Identify which cell holds the provided text, then report its (X, Y) central coordinate. 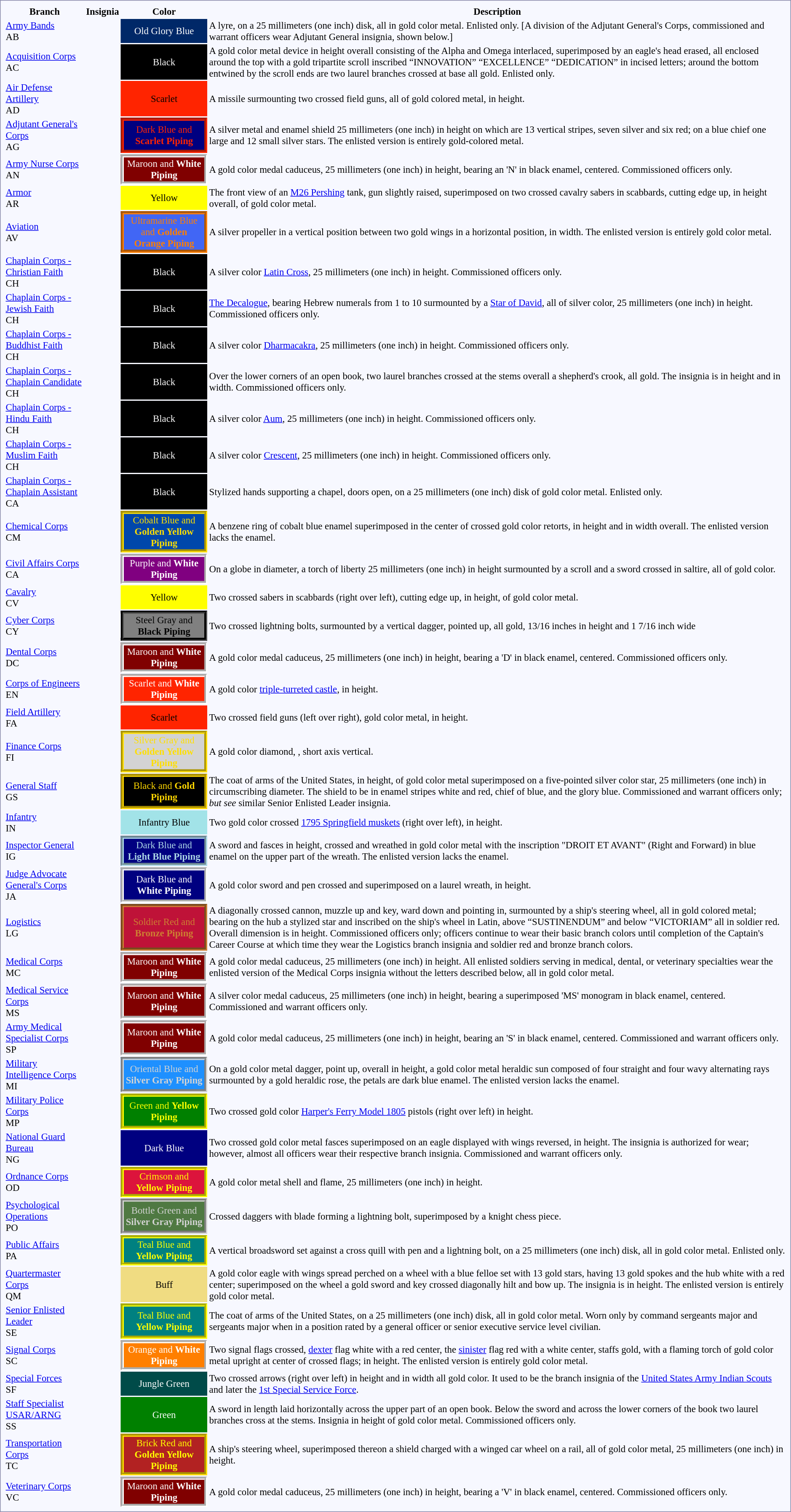
Signal CorpsSC (45, 1355)
ArmorAR (45, 198)
Green (164, 1415)
Veterinary CorpsVC (45, 1492)
Chaplain Corps - Muslim FaithCH (45, 455)
Medical Service CorpsMS (45, 1001)
A gold color medal caduceus, 25 millimeters (one inch) in height, bearing an 'S' in black enamel, centered. Commissioned and warrant officers only. (497, 1038)
Quartermaster CorpsQM (45, 1284)
Soldier Red and Bronze Piping (164, 927)
Army BandsAB (45, 31)
Cyber CorpsCY (45, 626)
Adjutant General's CorpsAG (45, 135)
Black and Gold Piping (164, 791)
Military Police CorpsMP (45, 1111)
Chemical CorpsCM (45, 532)
A gold color medal caduceus, 25 millimeters (one inch) in height, bearing an 'N' in black enamel, centered. Commissioned officers only. (497, 169)
Air Defense ArtilleryAD (45, 99)
Acquisition CorpsAC (45, 62)
Purple and White Piping (164, 569)
A silver color Aum, 25 millimeters (one inch) in height. Commissioned officers only. (497, 418)
Stylized hands supporting a chapel, doors open, on a 25 millimeters (one inch) disk of gold color metal. Enlisted only. (497, 492)
Cobalt Blue and Golden Yellow Piping (164, 532)
Medical CorpsMC (45, 967)
Chaplain Corps - Buddhist FaithCH (45, 345)
CavalryCV (45, 598)
Chaplain Corps - Chaplain CandidateCH (45, 382)
A gold color diamond, , short axis vertical. (497, 752)
Ultramarine Blue and Golden Orange Piping (164, 232)
Dark Blue and Scarlet Piping (164, 135)
Jungle Green (164, 1384)
Judge Advocate General's CorpsJA (45, 885)
Field ArtilleryFA (45, 717)
Steel Gray and Black Piping (164, 626)
Infantry Blue (164, 823)
A gold color metal shell and flame, 25 millimeters (one inch) in height. (497, 1182)
A silver color Dharmacakra, 25 millimeters (one inch) in height. Commissioned officers only. (497, 345)
Dark Blue (164, 1148)
Dark Blue and White Piping (164, 885)
Two gold color crossed 1795 Springfield muskets (right over left), in height. (497, 823)
A gold color medal caduceus, 25 millimeters (one inch) in height, bearing a 'D' in black enamel, centered. Commissioned officers only. (497, 657)
Chaplain Corps - Hindu FaithCH (45, 418)
Chaplain Corps - Chaplain AssistantCA (45, 492)
Corps of EngineersEN (45, 689)
LogisticsLG (45, 927)
Psychological OperationsPO (45, 1216)
A gold color triple-turreted castle, in height. (497, 689)
General StaffGS (45, 791)
Branch (45, 11)
Scarlet and White Piping (164, 689)
Chaplain Corps - Christian FaithCH (45, 272)
Ordnance CorpsOD (45, 1182)
Oriental Blue and Silver Gray Piping (164, 1075)
Senior Enlisted LeaderSE (45, 1321)
Dark Blue and Light Blue Piping (164, 851)
Green and Yellow Piping (164, 1111)
Army Medical Specialist CorpsSP (45, 1038)
Buff (164, 1284)
Dental CorpsDC (45, 657)
AviationAV (45, 232)
A gold color medal caduceus, 25 millimeters (one inch) in height, bearing a 'V' in black enamel, centered. Commissioned officers only. (497, 1492)
Staff Specialist USAR/ARNGSS (45, 1415)
Brick Red and Golden Yellow Piping (164, 1455)
Description (497, 11)
Transportation CorpsTC (45, 1455)
InfantryIN (45, 823)
Insignia (103, 11)
Military Intelligence CorpsMI (45, 1075)
Chaplain Corps - Jewish FaithCH (45, 308)
National Guard BureauNG (45, 1148)
Color (164, 11)
Two crossed field guns (left over right), gold color metal, in height. (497, 717)
A silver color Crescent, 25 millimeters (one inch) in height. Commissioned officers only. (497, 455)
Silver Gray and Golden Yellow Piping (164, 752)
Crossed daggers with blade forming a lightning bolt, superimposed by a knight chess piece. (497, 1216)
Two crossed gold color Harper's Ferry Model 1805 pistols (right over left) in height. (497, 1111)
A silver color Latin Cross, 25 millimeters (one inch) in height. Commissioned officers only. (497, 272)
Special ForcesSF (45, 1384)
Civil Affairs CorpsCA (45, 569)
Two crossed lightning bolts, surmounted by a vertical dagger, pointed up, all gold, 13/16 inches in height and 1 7/16 inch wide (497, 626)
Inspector GeneralIG (45, 851)
Orange and White Piping (164, 1355)
Army Nurse CorpsAN (45, 169)
Bottle Green and Silver Gray Piping (164, 1216)
Crimson and Yellow Piping (164, 1182)
Finance CorpsFI (45, 752)
A gold color sword and pen crossed and superimposed on a laurel wreath, in height. (497, 885)
Two crossed sabers in scabbards (right over left), cutting edge up, in height, of gold color metal. (497, 598)
Public AffairsPA (45, 1250)
A missile surmounting two crossed field guns, all of gold colored metal, in height. (497, 99)
Old Glory Blue (164, 31)
